Identify which cell holds the provided text, then report its [x, y] central coordinate. 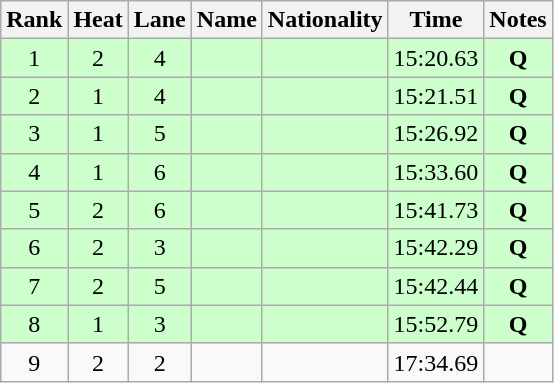
15:33.60 [436, 172]
15:52.79 [436, 324]
15:26.92 [436, 134]
Notes [518, 20]
Rank [34, 20]
Time [436, 20]
Lane [160, 20]
17:34.69 [436, 362]
15:41.73 [436, 210]
15:42.44 [436, 286]
Nationality [325, 20]
9 [34, 362]
15:21.51 [436, 96]
Name [226, 20]
15:42.29 [436, 248]
8 [34, 324]
7 [34, 286]
Heat [98, 20]
15:20.63 [436, 58]
